Provide the [X, Y] coordinate of the cell's center where the given text is located.  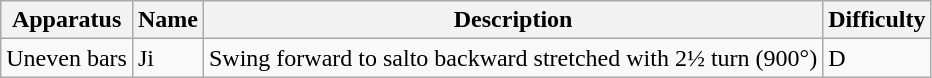
Ji [168, 58]
Apparatus [67, 20]
Name [168, 20]
Description [512, 20]
Swing forward to salto backward stretched with 2½ turn (900°) [512, 58]
Uneven bars [67, 58]
Difficulty [877, 20]
D [877, 58]
